Detect which cell encompasses the target text, then output its [X, Y] center coordinate. 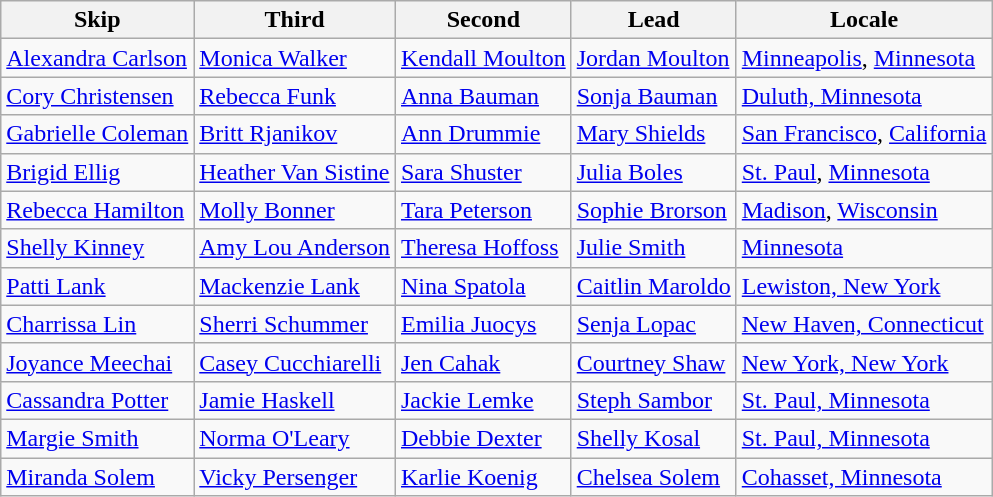
Madison, Wisconsin [864, 210]
Vicky Persenger [295, 477]
Charrissa Lin [98, 324]
Julie Smith [654, 248]
Jordan Moulton [654, 58]
Skip [98, 20]
Molly Bonner [295, 210]
Cory Christensen [98, 96]
Jackie Lemke [483, 400]
Cohasset, Minnesota [864, 477]
Chelsea Solem [654, 477]
Amy Lou Anderson [295, 248]
Patti Lank [98, 286]
Margie Smith [98, 438]
Monica Walker [295, 58]
Britt Rjanikov [295, 134]
Shelly Kosal [654, 438]
Third [295, 20]
Kendall Moulton [483, 58]
Duluth, Minnesota [864, 96]
Lewiston, New York [864, 286]
Sara Shuster [483, 172]
Minneapolis, Minnesota [864, 58]
Tara Peterson [483, 210]
Sonja Bauman [654, 96]
Norma O'Leary [295, 438]
Heather Van Sistine [295, 172]
Shelly Kinney [98, 248]
Jamie Haskell [295, 400]
Mackenzie Lank [295, 286]
Rebecca Funk [295, 96]
Ann Drummie [483, 134]
Steph Sambor [654, 400]
Courtney Shaw [654, 362]
Nina Spatola [483, 286]
Sophie Brorson [654, 210]
Minnesota [864, 248]
Second [483, 20]
Locale [864, 20]
Miranda Solem [98, 477]
Debbie Dexter [483, 438]
Senja Lopac [654, 324]
Rebecca Hamilton [98, 210]
Julia Boles [654, 172]
Jen Cahak [483, 362]
Cassandra Potter [98, 400]
Mary Shields [654, 134]
Gabrielle Coleman [98, 134]
New York, New York [864, 362]
Anna Bauman [483, 96]
Sherri Schummer [295, 324]
Theresa Hoffoss [483, 248]
New Haven, Connecticut [864, 324]
Karlie Koenig [483, 477]
Emilia Juocys [483, 324]
Joyance Meechai [98, 362]
Brigid Ellig [98, 172]
San Francisco, California [864, 134]
Lead [654, 20]
Caitlin Maroldo [654, 286]
Casey Cucchiarelli [295, 362]
Alexandra Carlson [98, 58]
